For the text-containing cell, return its midpoint in (x, y) coordinate format. 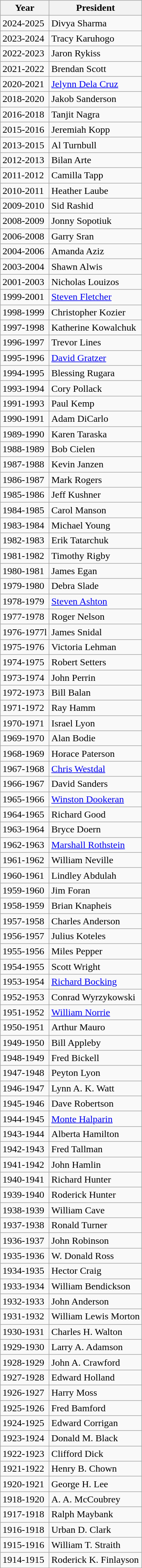
Richard Good (95, 814)
1945-1946 (25, 1103)
John Anderson (95, 1301)
1993-1994 (25, 388)
1996-1997 (25, 343)
1920-1921 (25, 1484)
2011-2012 (25, 175)
Larry A. Adamson (95, 1347)
1967-1968 (25, 769)
2012-2013 (25, 160)
Fred Tallman (95, 1149)
Carol Manson (95, 510)
1921-1922 (25, 1469)
Charles Anderson (95, 921)
1985-1986 (25, 495)
Harry Moss (95, 1392)
1923-1924 (25, 1438)
Richard Bocking (95, 982)
Karen Taraska (95, 434)
Bryce Doern (95, 830)
1983-1984 (25, 525)
John Robinson (95, 1241)
1981-1982 (25, 556)
2006-2008 (25, 236)
1978-1979 (25, 601)
Year (25, 8)
Bilan Arte (95, 160)
2001-2003 (25, 282)
William Norrie (95, 1012)
Brendan Scott (95, 69)
Michael Young (95, 525)
1929-1930 (25, 1347)
Jakob Sanderson (95, 99)
1928-1929 (25, 1362)
Bob Cielen (95, 449)
1965-1966 (25, 799)
Scott Wright (95, 967)
Arthur Mauro (95, 1027)
1952-1953 (25, 997)
Timothy Rigby (95, 556)
Mark Rogers (95, 480)
1931-1932 (25, 1317)
Peyton Lyon (95, 1073)
2021-2022 (25, 69)
Marshall Rothstein (95, 845)
1955-1956 (25, 952)
John Hamlin (95, 1165)
1986-1987 (25, 480)
1943-1944 (25, 1134)
Charles H. Walton (95, 1332)
Israel Lyon (95, 723)
1951-1952 (25, 1012)
1926-1927 (25, 1392)
1924-1925 (25, 1423)
Chris Westdal (95, 769)
Debra Slade (95, 586)
Conrad Wyrzykowski (95, 997)
1973-1974 (25, 678)
2010-2011 (25, 191)
1954-1955 (25, 967)
Tracy Karuhogo (95, 38)
1939-1940 (25, 1195)
Trevor Lines (95, 343)
Roderick Hunter (95, 1195)
1991-1993 (25, 403)
Jelynn Dela Cruz (95, 84)
1989-1990 (25, 434)
Alan Bodie (95, 738)
1935-1936 (25, 1256)
William Bendickson (95, 1286)
1974-1975 (25, 662)
Jeff Kushner (95, 495)
Jaron Rykiss (95, 54)
Alberta Hamilton (95, 1134)
2020-2021 (25, 84)
2013-2015 (25, 145)
Garry Sran (95, 236)
1995-1996 (25, 358)
Kevin Janzen (95, 465)
1963-1964 (25, 830)
Heather Laube (95, 191)
1962-1963 (25, 845)
President (95, 8)
Donald M. Black (95, 1438)
Jeremiah Kopp (95, 130)
1932-1933 (25, 1301)
Bill Balan (95, 693)
1946-1947 (25, 1088)
Paul Kemp (95, 403)
John Perrin (95, 678)
Katherine Kowalchuk (95, 327)
Christopher Kozier (95, 312)
1977-1978 (25, 616)
Julius Koteles (95, 936)
1971-1972 (25, 708)
2004-2006 (25, 251)
James Snidal (95, 632)
David Gratzer (95, 358)
1966-1967 (25, 784)
Lynn A. K. Watt (95, 1088)
2003-2004 (25, 267)
1934-1935 (25, 1271)
2018-2020 (25, 99)
1982-1983 (25, 541)
1980-1981 (25, 571)
Dave Robertson (95, 1103)
1917-1918 (25, 1514)
Jim Foran (95, 890)
Fred Bamford (95, 1408)
1957-1958 (25, 921)
1918-1920 (25, 1499)
1916-1918 (25, 1530)
Steven Fletcher (95, 297)
Winston Dookeran (95, 799)
1999-2001 (25, 297)
Horace Paterson (95, 754)
William Lewis Morton (95, 1317)
1925-1926 (25, 1408)
William Cave (95, 1210)
1970-1971 (25, 723)
Steven Ashton (95, 601)
Miles Pepper (95, 952)
Bill Appleby (95, 1043)
1959-1960 (25, 890)
James Egan (95, 571)
1975-1976 (25, 647)
John A. Crawford (95, 1362)
1940-1941 (25, 1180)
1998-1999 (25, 312)
1958-1959 (25, 906)
Adam DiCarlo (95, 419)
1915-1916 (25, 1545)
Nicholas Louizos (95, 282)
Ray Hamm (95, 708)
1933-1934 (25, 1286)
Sid Rashid (95, 206)
David Sanders (95, 784)
1944-1945 (25, 1119)
Clifford Dick (95, 1454)
1997-1998 (25, 327)
1987-1988 (25, 465)
George H. Lee (95, 1484)
W. Donald Ross (95, 1256)
Jonny Sopotiuk (95, 221)
Urban D. Clark (95, 1530)
Edward Holland (95, 1377)
Erik Tatarchuk (95, 541)
1953-1954 (25, 982)
1949-1950 (25, 1043)
Brian Knapheis (95, 906)
1947-1948 (25, 1073)
Robert Setters (95, 662)
2022-2023 (25, 54)
1979-1980 (25, 586)
Cory Pollack (95, 388)
1936-1937 (25, 1241)
Fred Bickell (95, 1058)
Edward Corrigan (95, 1423)
Camilla Tapp (95, 175)
Tanjit Nagra (95, 114)
Blessing Rugara (95, 373)
1964-1965 (25, 814)
Divya Sharma (95, 23)
Richard Hunter (95, 1180)
Roderick K. Finlayson (95, 1560)
1956-1957 (25, 936)
Hector Craig (95, 1271)
1922-1923 (25, 1454)
Ronald Turner (95, 1225)
1941-1942 (25, 1165)
1994-1995 (25, 373)
1927-1928 (25, 1377)
1976-1977l (25, 632)
1990-1991 (25, 419)
Monte Halparin (95, 1119)
1972-1973 (25, 693)
1984-1985 (25, 510)
2024-2025 (25, 23)
2009-2010 (25, 206)
2023-2024 (25, 38)
Henry B. Chown (95, 1469)
1960-1961 (25, 875)
1950-1951 (25, 1027)
Lindley Abdulah (95, 875)
1938-1939 (25, 1210)
Amanda Aziz (95, 251)
2016-2018 (25, 114)
1948-1949 (25, 1058)
1968-1969 (25, 754)
1930-1931 (25, 1332)
1937-1938 (25, 1225)
1988-1989 (25, 449)
A. A. McCoubrey (95, 1499)
Roger Nelson (95, 616)
1969-1970 (25, 738)
Al Turnbull (95, 145)
1961-1962 (25, 860)
Victoria Lehman (95, 647)
2015-2016 (25, 130)
William T. Straith (95, 1545)
2008-2009 (25, 221)
Shawn Alwis (95, 267)
William Neville (95, 860)
1914-1915 (25, 1560)
1942-1943 (25, 1149)
Ralph Maybank (95, 1514)
